Return [X, Y] of the center of cell containing provided text 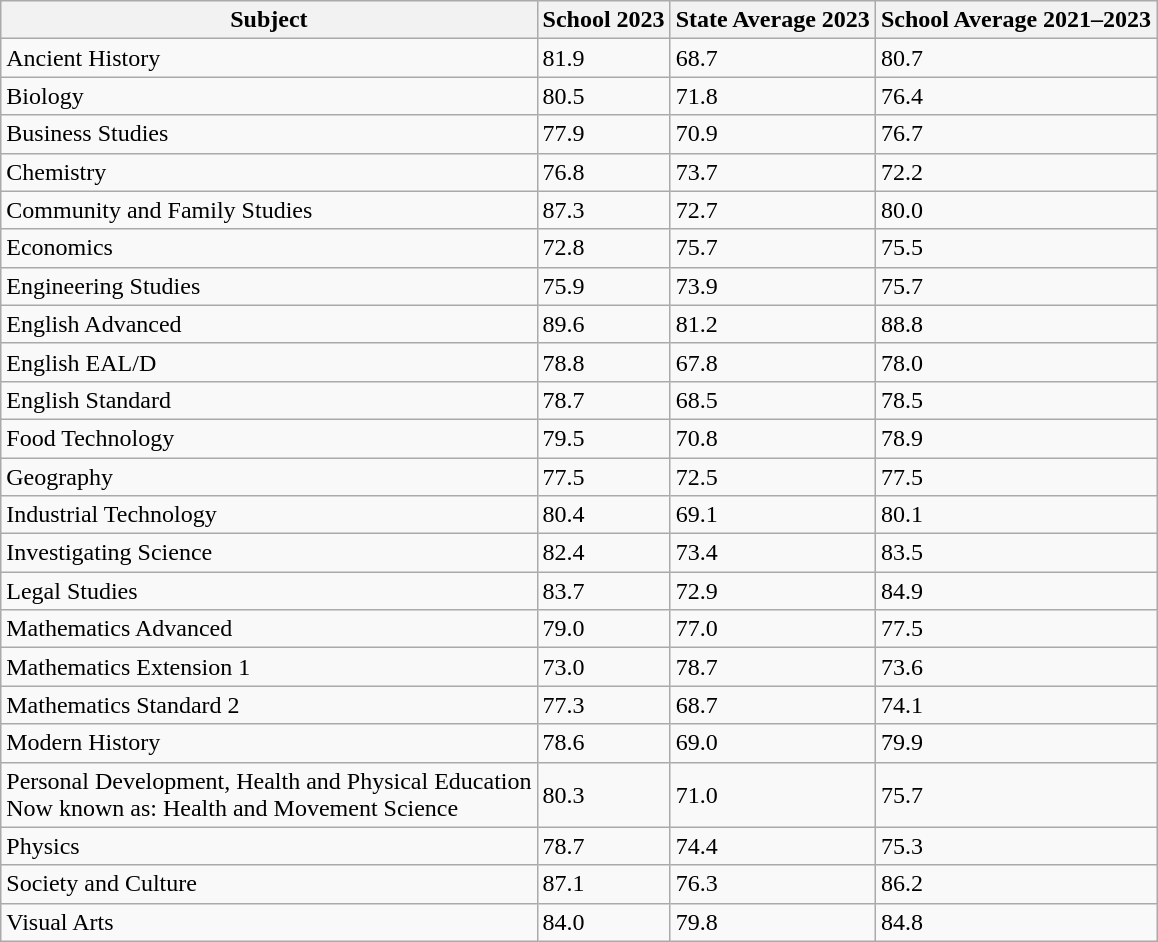
79.9 [1016, 743]
79.8 [772, 922]
74.4 [772, 846]
81.9 [604, 58]
75.3 [1016, 846]
72.5 [772, 477]
Geography [269, 477]
79.5 [604, 438]
84.0 [604, 922]
68.5 [772, 400]
English Standard [269, 400]
80.4 [604, 515]
88.8 [1016, 324]
71.8 [772, 96]
73.9 [772, 286]
72.7 [772, 210]
89.6 [604, 324]
Economics [269, 248]
Personal Development, Health and Physical EducationNow known as: Health and Movement Science [269, 794]
78.9 [1016, 438]
78.8 [604, 362]
69.1 [772, 515]
Mathematics Standard 2 [269, 705]
Physics [269, 846]
Mathematics Extension 1 [269, 667]
73.6 [1016, 667]
Biology [269, 96]
80.7 [1016, 58]
Industrial Technology [269, 515]
69.0 [772, 743]
78.0 [1016, 362]
84.8 [1016, 922]
Visual Arts [269, 922]
English Advanced [269, 324]
State Average 2023 [772, 20]
76.4 [1016, 96]
87.1 [604, 884]
72.2 [1016, 172]
84.9 [1016, 591]
83.5 [1016, 553]
72.8 [604, 248]
77.9 [604, 134]
Ancient History [269, 58]
71.0 [772, 794]
72.9 [772, 591]
Food Technology [269, 438]
78.6 [604, 743]
81.2 [772, 324]
80.5 [604, 96]
75.9 [604, 286]
80.1 [1016, 515]
86.2 [1016, 884]
80.0 [1016, 210]
74.1 [1016, 705]
87.3 [604, 210]
73.0 [604, 667]
70.9 [772, 134]
73.7 [772, 172]
73.4 [772, 553]
76.3 [772, 884]
School 2023 [604, 20]
Community and Family Studies [269, 210]
Chemistry [269, 172]
78.5 [1016, 400]
Mathematics Advanced [269, 629]
Investigating Science [269, 553]
75.5 [1016, 248]
77.0 [772, 629]
67.8 [772, 362]
Society and Culture [269, 884]
80.3 [604, 794]
Engineering Studies [269, 286]
76.7 [1016, 134]
Subject [269, 20]
79.0 [604, 629]
82.4 [604, 553]
77.3 [604, 705]
Modern History [269, 743]
English EAL/D [269, 362]
76.8 [604, 172]
School Average 2021–2023 [1016, 20]
Business Studies [269, 134]
Legal Studies [269, 591]
83.7 [604, 591]
70.8 [772, 438]
